For the text-containing cell, return its midpoint in [x, y] coordinate format. 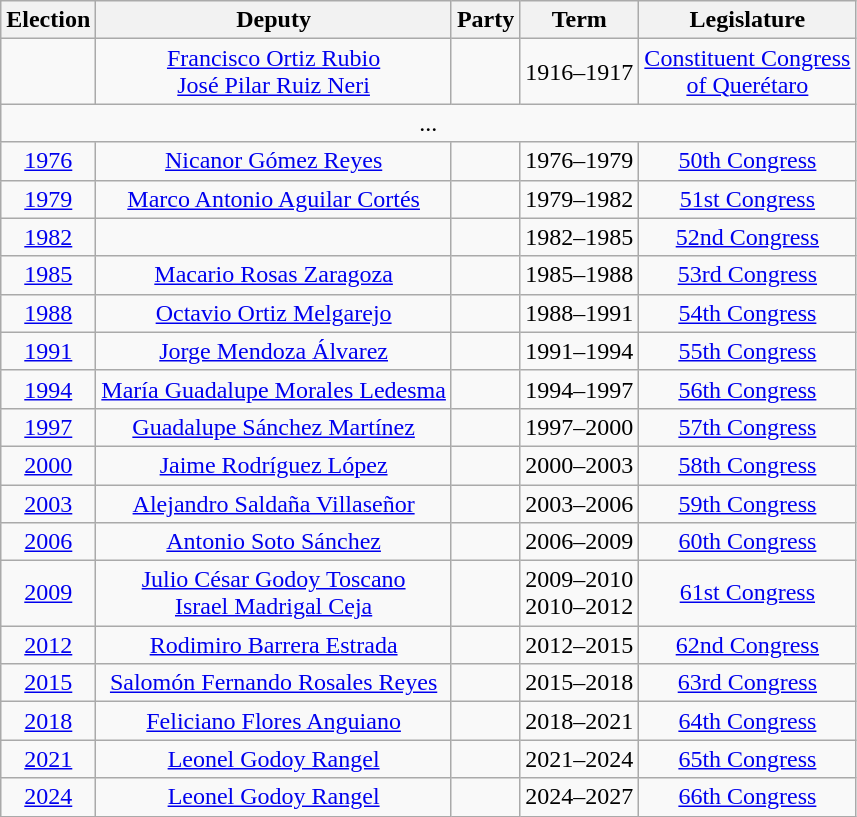
Julio César Godoy ToscanoIsrael Madrigal Ceja [274, 594]
63rd Congress [748, 683]
51st Congress [748, 199]
2015–2018 [580, 683]
Alejandro Saldaña Villaseñor [274, 503]
Party [485, 20]
2006–2009 [580, 542]
2021–2024 [580, 759]
1979–1982 [580, 199]
60th Congress [748, 542]
52nd Congress [748, 237]
1994 [48, 389]
2018 [48, 721]
59th Congress [748, 503]
58th Congress [748, 465]
1988–1991 [580, 313]
2009–20102010–2012 [580, 594]
1979 [48, 199]
1994–1997 [580, 389]
2000–2003 [580, 465]
Term [580, 20]
Salomón Fernando Rosales Reyes [274, 683]
64th Congress [748, 721]
Marco Antonio Aguilar Cortés [274, 199]
Election [48, 20]
... [428, 123]
65th Congress [748, 759]
57th Congress [748, 427]
1991–1994 [580, 351]
Constituent Congressof Querétaro [748, 72]
Octavio Ortiz Melgarejo [274, 313]
2012–2015 [580, 645]
62nd Congress [748, 645]
1988 [48, 313]
1997–2000 [580, 427]
2018–2021 [580, 721]
1985 [48, 275]
66th Congress [748, 797]
2024–2027 [580, 797]
50th Congress [748, 161]
61st Congress [748, 594]
2003–2006 [580, 503]
María Guadalupe Morales Ledesma [274, 389]
1982–1985 [580, 237]
Feliciano Flores Anguiano [274, 721]
55th Congress [748, 351]
2021 [48, 759]
Macario Rosas Zaragoza [274, 275]
2012 [48, 645]
Legislature [748, 20]
Deputy [274, 20]
53rd Congress [748, 275]
1985–1988 [580, 275]
54th Congress [748, 313]
Francisco Ortiz RubioJosé Pilar Ruiz Neri [274, 72]
2015 [48, 683]
1976 [48, 161]
2009 [48, 594]
2006 [48, 542]
1916–1917 [580, 72]
Guadalupe Sánchez Martínez [274, 427]
Rodimiro Barrera Estrada [274, 645]
2003 [48, 503]
56th Congress [748, 389]
Jaime Rodríguez López [274, 465]
1976–1979 [580, 161]
Jorge Mendoza Álvarez [274, 351]
Antonio Soto Sánchez [274, 542]
1997 [48, 427]
2000 [48, 465]
1991 [48, 351]
1982 [48, 237]
2024 [48, 797]
Nicanor Gómez Reyes [274, 161]
